Identify which cell holds the provided text, then report its [x, y] central coordinate. 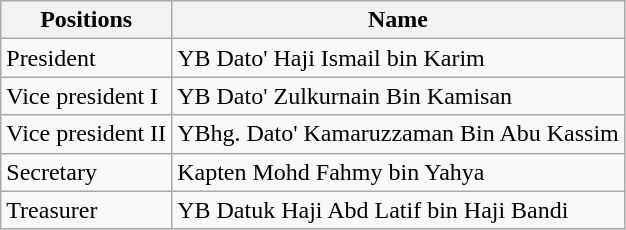
Secretary [86, 172]
Vice president I [86, 96]
President [86, 58]
YBhg. Dato' Kamaruzzaman Bin Abu Kassim [398, 134]
Kapten Mohd Fahmy bin Yahya [398, 172]
YB Dato' Zulkurnain Bin Kamisan [398, 96]
Treasurer [86, 210]
Vice president II [86, 134]
Positions [86, 20]
YB Dato' Haji Ismail bin Karim [398, 58]
Name [398, 20]
YB Datuk Haji Abd Latif bin Haji Bandi [398, 210]
